Return the (x, y) coordinate for the center point of the cell that contains the specified text.  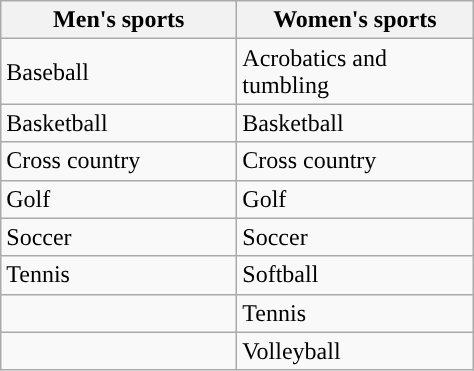
Men's sports (119, 20)
Volleyball (355, 351)
Softball (355, 275)
Women's sports (355, 20)
Baseball (119, 72)
Acrobatics and tumbling (355, 72)
